Detect which cell encompasses the target text, then output its [X, Y] center coordinate. 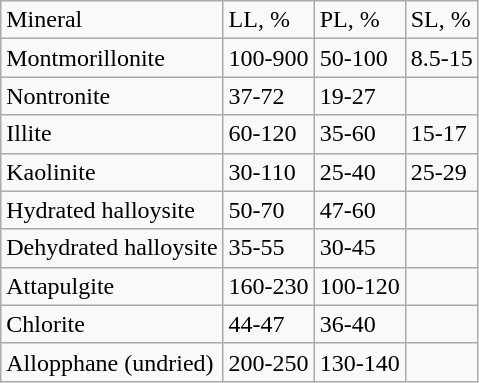
25-29 [442, 172]
35-60 [360, 134]
44-47 [268, 324]
50-100 [360, 58]
Dehydrated halloysite [112, 248]
Hydrated halloysite [112, 210]
130-140 [360, 362]
60-120 [268, 134]
160-230 [268, 286]
25-40 [360, 172]
100-120 [360, 286]
47-60 [360, 210]
Allopphane (undried) [112, 362]
35-55 [268, 248]
PL, % [360, 20]
100-900 [268, 58]
19-27 [360, 96]
LL, % [268, 20]
36-40 [360, 324]
Chlorite [112, 324]
Mineral [112, 20]
37-72 [268, 96]
15-17 [442, 134]
8.5-15 [442, 58]
200-250 [268, 362]
30-110 [268, 172]
SL, % [442, 20]
50-70 [268, 210]
Illite [112, 134]
Attapulgite [112, 286]
Nontronite [112, 96]
Montmorillonite [112, 58]
30-45 [360, 248]
Kaolinite [112, 172]
